Search for the cell housing the specified text and yield its [x, y] center coordinate. 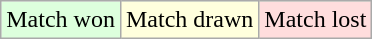
Match won [61, 20]
Match drawn [189, 20]
Match lost [316, 20]
